From the cell containing the given text, extract its center point as [x, y] coordinate. 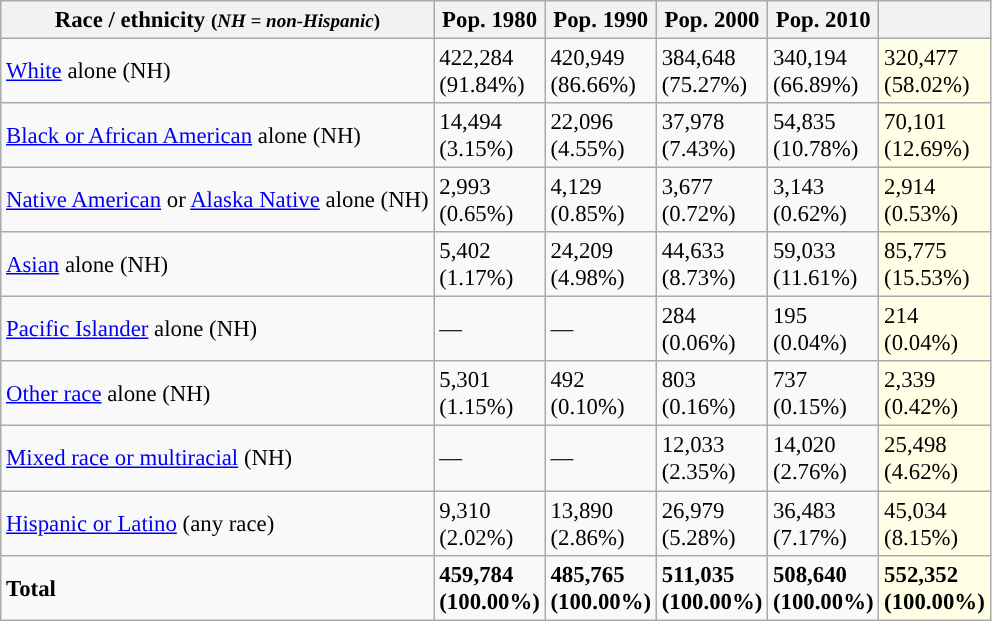
Total [218, 588]
Race / ethnicity (NH = non-Hispanic) [218, 20]
Other race alone (NH) [218, 394]
492(0.10%) [600, 394]
459,784(100.00%) [490, 588]
Asian alone (NH) [218, 264]
3,677(0.72%) [712, 200]
14,020(2.76%) [824, 458]
195(0.04%) [824, 330]
45,034(8.15%) [934, 524]
9,310(2.02%) [490, 524]
420,949(86.66%) [600, 72]
Pop. 2010 [824, 20]
2,339(0.42%) [934, 394]
511,035(100.00%) [712, 588]
13,890(2.86%) [600, 524]
36,483(7.17%) [824, 524]
5,402(1.17%) [490, 264]
3,143(0.62%) [824, 200]
5,301(1.15%) [490, 394]
37,978(7.43%) [712, 136]
54,835(10.78%) [824, 136]
284(0.06%) [712, 330]
340,194(66.89%) [824, 72]
White alone (NH) [218, 72]
485,765(100.00%) [600, 588]
44,633(8.73%) [712, 264]
737(0.15%) [824, 394]
25,498(4.62%) [934, 458]
508,640(100.00%) [824, 588]
422,284(91.84%) [490, 72]
Pop. 1980 [490, 20]
Mixed race or multiracial (NH) [218, 458]
24,209(4.98%) [600, 264]
14,494(3.15%) [490, 136]
Pacific Islander alone (NH) [218, 330]
26,979(5.28%) [712, 524]
214(0.04%) [934, 330]
59,033(11.61%) [824, 264]
Pop. 1990 [600, 20]
320,477(58.02%) [934, 72]
Native American or Alaska Native alone (NH) [218, 200]
2,914(0.53%) [934, 200]
384,648(75.27%) [712, 72]
2,993(0.65%) [490, 200]
552,352(100.00%) [934, 588]
70,101(12.69%) [934, 136]
Black or African American alone (NH) [218, 136]
803(0.16%) [712, 394]
22,096(4.55%) [600, 136]
4,129(0.85%) [600, 200]
12,033(2.35%) [712, 458]
85,775(15.53%) [934, 264]
Pop. 2000 [712, 20]
Hispanic or Latino (any race) [218, 524]
